Search for the cell housing the specified text and yield its (X, Y) center coordinate. 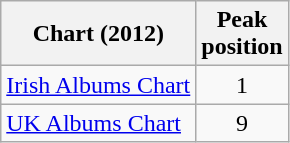
1 (242, 85)
Irish Albums Chart (98, 85)
9 (242, 123)
Peakposition (242, 34)
Chart (2012) (98, 34)
UK Albums Chart (98, 123)
